Detect which cell encompasses the target text, then output its [x, y] center coordinate. 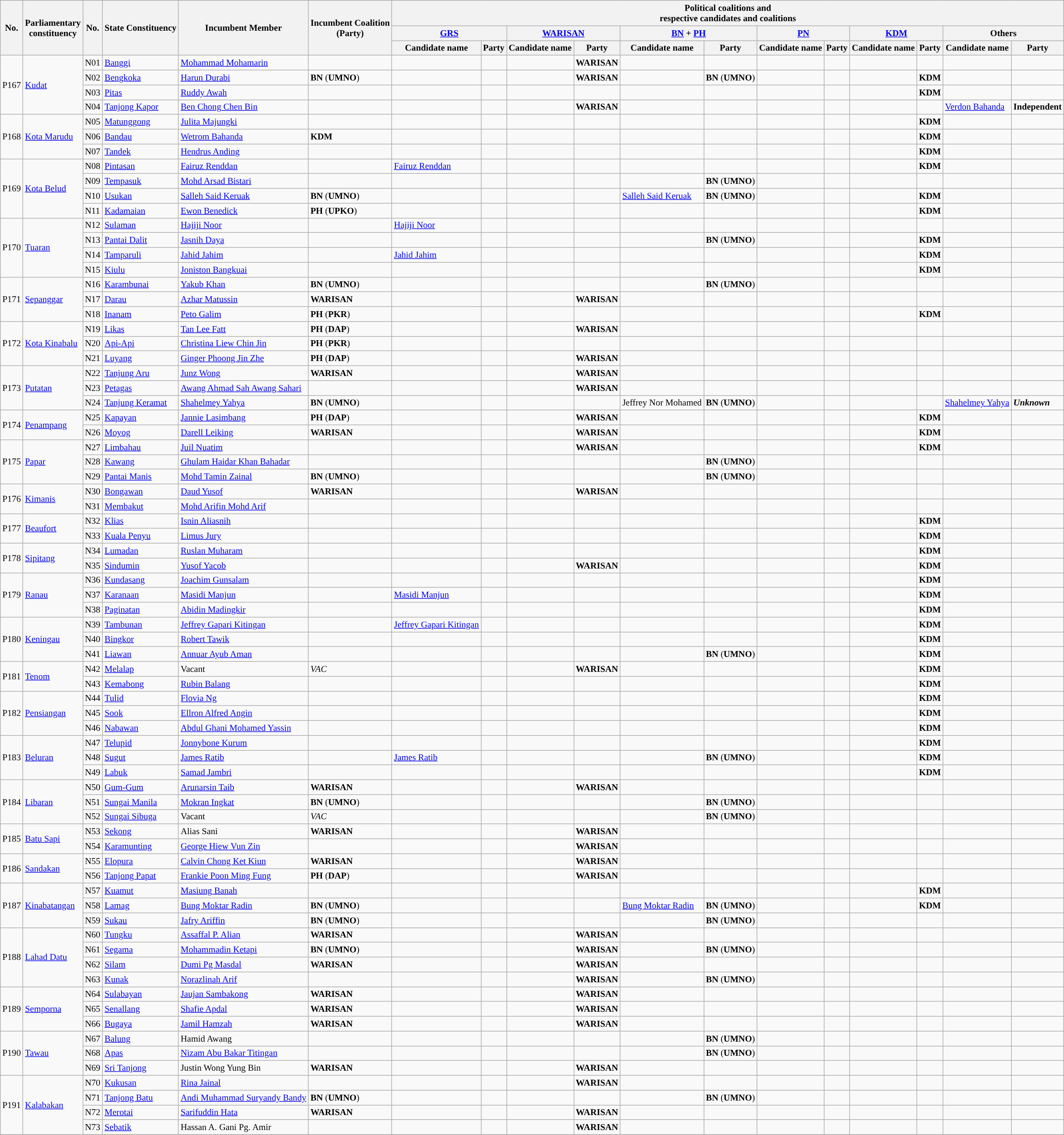
Arunarsin Taib [243, 787]
Mohd Tamin Zainal [243, 477]
N68 [93, 1053]
Bandau [140, 137]
N20 [93, 344]
Api-Api [140, 344]
Paginatan [140, 610]
P171 [12, 300]
Rubin Balang [243, 684]
Ben Chong Chen Bin [243, 107]
P186 [12, 868]
Sukau [140, 920]
Samad Jambri [243, 773]
Lumadan [140, 551]
Nabawan [140, 728]
P189 [12, 1009]
Mohd Arsad Bistari [243, 181]
Balung [140, 1039]
Abdul Ghani Mohamed Yassin [243, 728]
N42 [93, 669]
Annuar Ayub Aman [243, 654]
Kundasang [140, 580]
Mohammadin Ketapi [243, 950]
Peto Galim [243, 314]
N07 [93, 151]
Klias [140, 521]
Luyang [140, 359]
N14 [93, 255]
Juil Nuatim [243, 447]
Sebatik [140, 1128]
Segama [140, 950]
Ghulam Haidar Khan Bahadar [243, 462]
Beluran [53, 758]
Daud Yusof [243, 492]
Assaffal P. Alian [243, 935]
Sulabayan [140, 994]
Yusof Yacob [243, 566]
N09 [93, 181]
Kukusan [140, 1083]
PN [803, 33]
P173 [12, 388]
Yakub Khan [243, 285]
N08 [93, 166]
P176 [12, 499]
Ewon Benedick [243, 211]
N16 [93, 285]
State Constituency [140, 28]
Alias Sani [243, 832]
Jamil Hamzah [243, 1024]
P177 [12, 529]
Kota Marudu [53, 137]
Karanaan [140, 595]
N49 [93, 773]
Kalabakan [53, 1105]
Tuaran [53, 247]
P181 [12, 676]
N46 [93, 728]
Moyog [140, 432]
Verdon Bahanda [977, 107]
N12 [93, 225]
N37 [93, 595]
Ellron Alfred Angin [243, 713]
Bengkoka [140, 78]
Sekong [140, 832]
P170 [12, 247]
N44 [93, 698]
Frankie Poon Ming Fung [243, 876]
Mokran Ingkat [243, 802]
P187 [12, 906]
GRS [449, 33]
N45 [93, 713]
N17 [93, 300]
Joachim Gunsalam [243, 580]
P184 [12, 802]
Incumbent Coalition (Party) [350, 28]
Bongawan [140, 492]
N29 [93, 477]
P191 [12, 1105]
P179 [12, 595]
Abidin Madingkir [243, 610]
Semporna [53, 1009]
P178 [12, 558]
Usukan [140, 196]
Darau [140, 300]
Kuala Penyu [140, 536]
N27 [93, 447]
Melalap [140, 669]
Lamag [140, 906]
N48 [93, 758]
Norazlinah Arif [243, 979]
Calvin Chong Ket Kiun [243, 861]
Tulid [140, 698]
P188 [12, 957]
N05 [93, 122]
N47 [93, 743]
Masiung Banah [243, 891]
N71 [93, 1098]
Jaujan Sambakong [243, 994]
Tanjong Kapor [140, 107]
Rina Jainal [243, 1083]
George Hiew Vun Zin [243, 847]
Justin Wong Yung Bin [243, 1068]
Hendrus Anding [243, 151]
N51 [93, 802]
Pitas [140, 93]
Kemabong [140, 684]
Jafry Ariffin [243, 920]
Putatan [53, 388]
Independent [1037, 107]
P185 [12, 839]
Karambunai [140, 285]
Pantai Manis [140, 477]
N70 [93, 1083]
Parliamentary constituency [53, 28]
Silam [140, 965]
P190 [12, 1053]
N66 [93, 1024]
Kota Belud [53, 188]
Ginger Phoong Jin Zhe [243, 359]
Pintasan [140, 166]
N50 [93, 787]
Tandek [140, 151]
Matunggong [140, 122]
P168 [12, 137]
Dumi Pg Masdal [243, 965]
Sarifuddin Hata [243, 1113]
Harun Durabi [243, 78]
N52 [93, 817]
Merotai [140, 1113]
N26 [93, 432]
Libaran [53, 802]
Jeffrey Nor Mohamed [662, 403]
N65 [93, 1009]
Kudat [53, 85]
N13 [93, 240]
Sandakan [53, 868]
Tawau [53, 1053]
N18 [93, 314]
Ranau [53, 595]
Wetrom Bahanda [243, 137]
Telupid [140, 743]
Kinabatangan [53, 906]
N30 [93, 492]
Sepanggar [53, 300]
N03 [93, 93]
Tanjong Batu [140, 1098]
Membakut [140, 506]
Sungai Sibuga [140, 817]
Petagas [140, 388]
Pensiangan [53, 713]
Tanjung Keramat [140, 403]
Tanjong Papat [140, 876]
Incumbent Member [243, 28]
N61 [93, 950]
Keningau [53, 639]
N23 [93, 388]
Gum-Gum [140, 787]
Darell Leiking [243, 432]
Beaufort [53, 529]
N33 [93, 536]
Azhar Matussin [243, 300]
Tungku [140, 935]
N40 [93, 640]
Karamunting [140, 847]
P180 [12, 639]
Kiulu [140, 270]
Kota Kinabalu [53, 344]
N43 [93, 684]
N72 [93, 1113]
Labuk [140, 773]
N69 [93, 1068]
Senallang [140, 1009]
Sugut [140, 758]
Hamid Awang [243, 1039]
P174 [12, 425]
Jannie Lasimbang [243, 418]
N38 [93, 610]
N57 [93, 891]
Joniston Bangkuai [243, 270]
Christina Liew Chin Jin [243, 344]
Tempasuk [140, 181]
N19 [93, 329]
Limus Jury [243, 536]
Apas [140, 1053]
Sungai Manila [140, 802]
N25 [93, 418]
N39 [93, 625]
Shafie Apdal [243, 1009]
N15 [93, 270]
PH (UPKO) [350, 211]
Andi Muhammad Suryandy Bandy [243, 1098]
N22 [93, 373]
N62 [93, 965]
N36 [93, 580]
Bugaya [140, 1024]
Ruddy Awah [243, 93]
N32 [93, 521]
N35 [93, 566]
N56 [93, 876]
N24 [93, 403]
Robert Tawik [243, 640]
P172 [12, 344]
P169 [12, 188]
Batu Sapi [53, 839]
Likas [140, 329]
N73 [93, 1128]
Ruslan Muharam [243, 551]
N04 [93, 107]
Kadamaian [140, 211]
Kimanis [53, 499]
Hassan A. Gani Pg. Amir [243, 1128]
N59 [93, 920]
N10 [93, 196]
Kunak [140, 979]
Mohammad Mohamarin [243, 63]
Sulaman [140, 225]
Jasnih Daya [243, 240]
Political coalitions and respective candidates and coalitions [728, 13]
Isnin Aliasnih [243, 521]
N01 [93, 63]
N11 [93, 211]
Mohd Arifin Mohd Arif [243, 506]
P183 [12, 758]
Bingkor [140, 640]
Tanjung Aru [140, 373]
Nizam Abu Bakar Titingan [243, 1053]
Others [1003, 33]
Awang Ahmad Sah Awang Sahari [243, 388]
Limbahau [140, 447]
Flovia Ng [243, 698]
Lahad Datu [53, 957]
Kawang [140, 462]
Julita Majungki [243, 122]
Pantai Dalit [140, 240]
N54 [93, 847]
Sook [140, 713]
Tamparuli [140, 255]
N53 [93, 832]
Penampang [53, 425]
N67 [93, 1039]
Tan Lee Fatt [243, 329]
N64 [93, 994]
N34 [93, 551]
N31 [93, 506]
Sindumin [140, 566]
BN + PH [689, 33]
P175 [12, 462]
Sri Tanjong [140, 1068]
Kapayan [140, 418]
Tambunan [140, 625]
P182 [12, 713]
Jonnybone Kurum [243, 743]
Junz Wong [243, 373]
Unknown [1037, 403]
Banggi [140, 63]
Inanam [140, 314]
N41 [93, 654]
N63 [93, 979]
N58 [93, 906]
Tenom [53, 676]
Papar [53, 462]
P167 [12, 85]
N28 [93, 462]
N21 [93, 359]
N55 [93, 861]
N06 [93, 137]
N60 [93, 935]
Liawan [140, 654]
Elopura [140, 861]
N02 [93, 78]
Sipitang [53, 558]
Kuamut [140, 891]
